From the cell containing the given text, extract its center point as [x, y] coordinate. 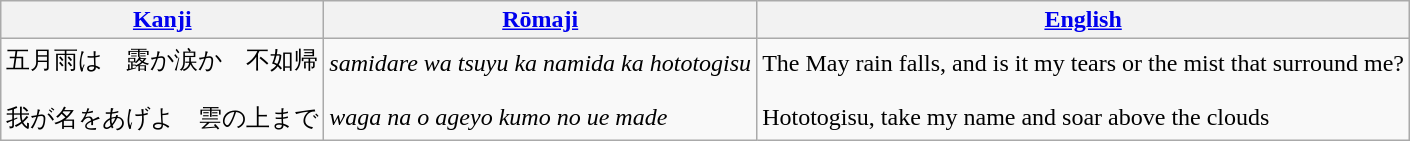
The May rain falls, and is it my tears or the mist that surround me?Hototogisu, take my name and soar above the clouds [1084, 90]
English [1084, 20]
Rōmaji [540, 20]
五月雨は 露か涙か 不如帰我が名をあげよ 雲の上まで [162, 90]
Kanji [162, 20]
samidare wa tsuyu ka namida ka hototogisuwaga na o ageyo kumo no ue made [540, 90]
